Detect which cell encompasses the target text, then output its (X, Y) center coordinate. 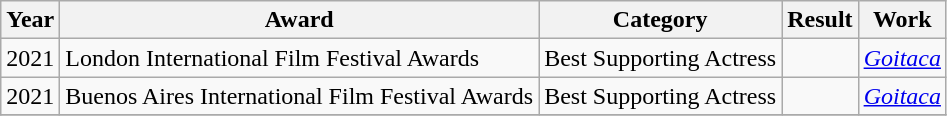
Work (902, 20)
Year (30, 20)
Result (820, 20)
Buenos Aires International Film Festival Awards (300, 96)
London International Film Festival Awards (300, 58)
Award (300, 20)
Category (660, 20)
